Identify which cell holds the provided text, then report its (x, y) central coordinate. 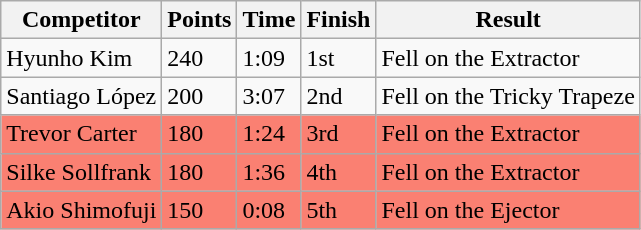
1:36 (269, 172)
240 (200, 58)
200 (200, 96)
Fell on the Tricky Trapeze (508, 96)
Result (508, 20)
1:09 (269, 58)
Finish (338, 20)
Silke Sollfrank (82, 172)
Trevor Carter (82, 134)
Akio Shimofuji (82, 210)
0:08 (269, 210)
2nd (338, 96)
Hyunho Kim (82, 58)
3:07 (269, 96)
3rd (338, 134)
Time (269, 20)
Fell on the Ejector (508, 210)
1st (338, 58)
Santiago López (82, 96)
5th (338, 210)
4th (338, 172)
1:24 (269, 134)
150 (200, 210)
Points (200, 20)
Competitor (82, 20)
